Return the [X, Y] coordinate for the center point of the cell that contains the specified text.  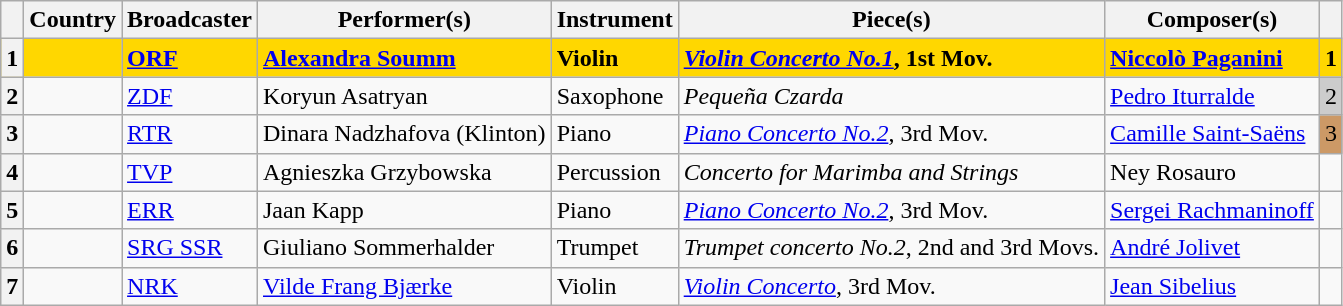
4 [12, 172]
NRK [190, 286]
Vilde Frang Bjærke [404, 286]
Percussion [614, 172]
Dinara Nadzhafova (Klinton) [404, 134]
André Jolivet [1212, 248]
Concerto for Marimba and Strings [891, 172]
SRG SSR [190, 248]
7 [12, 286]
Performer(s) [404, 20]
Saxophone [614, 96]
Giuliano Sommerhalder [404, 248]
Country [73, 20]
Jean Sibelius [1212, 286]
ORF [190, 58]
Alexandra Soumm [404, 58]
ZDF [190, 96]
Broadcaster [190, 20]
Jaan Kapp [404, 210]
Trumpet concerto No.2, 2nd and 3rd Movs. [891, 248]
RTR [190, 134]
5 [12, 210]
Trumpet [614, 248]
Agnieszka Grzybowska [404, 172]
Pedro Iturralde [1212, 96]
Piece(s) [891, 20]
Composer(s) [1212, 20]
Niccolò Paganini [1212, 58]
6 [12, 248]
Violin Concerto, 3rd Mov. [891, 286]
Pequeña Czarda [891, 96]
Instrument [614, 20]
Ney Rosauro [1212, 172]
Violin Concerto No.1, 1st Mov. [891, 58]
ERR [190, 210]
Koryun Asatryan [404, 96]
TVP [190, 172]
Sergei Rachmaninoff [1212, 210]
Camille Saint-Saëns [1212, 134]
